Output the (x, y) coordinate of the center of the cell containing the given text.  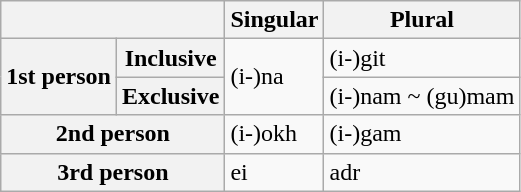
(i-)na (274, 77)
Singular (274, 20)
Inclusive (170, 58)
adr (422, 172)
Plural (422, 20)
2nd person (113, 134)
3rd person (113, 172)
(i-)nam ~ (gu)mam (422, 96)
Exclusive (170, 96)
ei (274, 172)
(i-)okh (274, 134)
(i-)git (422, 58)
(i-)gam (422, 134)
1st person (59, 77)
